Scan for the cell matching the given text and deliver its [x, y] coordinate at center. 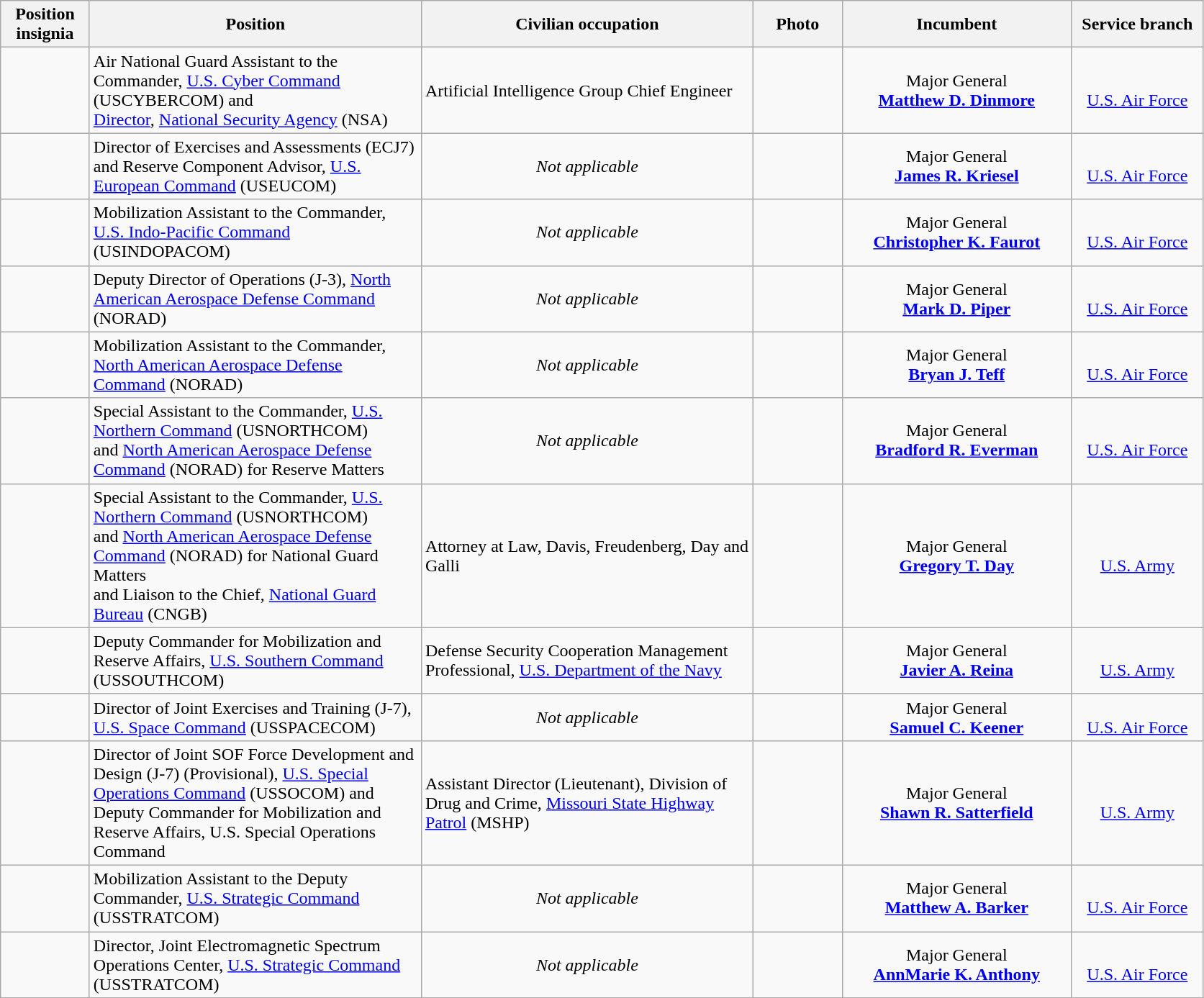
Incumbent [957, 24]
Deputy Director of Operations (J-3), North American Aerospace Defense Command (NORAD) [255, 299]
Major GeneralBryan J. Teff [957, 365]
Special Assistant to the Commander, U.S. Northern Command (USNORTHCOM)and North American Aerospace Defense Command (NORAD) for Reserve Matters [255, 440]
Major GeneralJavier A. Reina [957, 661]
Major GeneralSamuel C. Keener [957, 717]
Major GeneralMatthew A. Barker [957, 898]
Photo [797, 24]
Major GeneralShawn R. Satterfield [957, 803]
Position [255, 24]
Deputy Commander for Mobilization and Reserve Affairs, U.S. Southern Command (USSOUTHCOM) [255, 661]
Director, Joint Electromagnetic Spectrum Operations Center, U.S. Strategic Command (USSTRATCOM) [255, 964]
Artificial Intelligence Group Chief Engineer [587, 91]
Major GeneralAnnMarie K. Anthony [957, 964]
Major GeneralGregory T. Day [957, 555]
Attorney at Law, Davis, Freudenberg, Day and Galli [587, 555]
Defense Security Cooperation Management Professional, U.S. Department of the Navy [587, 661]
Major GeneralBradford R. Everman [957, 440]
Assistant Director (Lieutenant), Division of Drug and Crime, Missouri State Highway Patrol (MSHP) [587, 803]
Director of Joint Exercises and Training (J-7), U.S. Space Command (USSPACECOM) [255, 717]
Civilian occupation [587, 24]
Major GeneralChristopher K. Faurot [957, 232]
Position insignia [45, 24]
Major GeneralJames R. Kriesel [957, 166]
Major GeneralMatthew D. Dinmore [957, 91]
Major GeneralMark D. Piper [957, 299]
Air National Guard Assistant to the Commander, U.S. Cyber Command (USCYBERCOM) andDirector, National Security Agency (NSA) [255, 91]
Director of Exercises and Assessments (ECJ7) and Reserve Component Advisor, U.S. European Command (USEUCOM) [255, 166]
Mobilization Assistant to the Deputy Commander, U.S. Strategic Command (USSTRATCOM) [255, 898]
Mobilization Assistant to the Commander,North American Aerospace Defense Command (NORAD) [255, 365]
Service branch [1138, 24]
Mobilization Assistant to the Commander, U.S. Indo-Pacific Command (USINDOPACOM) [255, 232]
